Return (X, Y) of the center of cell containing provided text 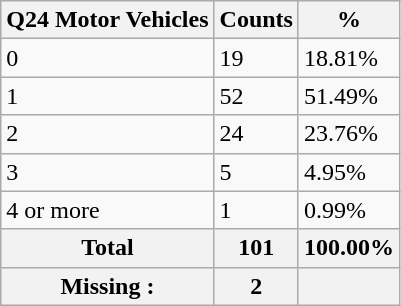
Missing : (108, 286)
51.49% (348, 96)
52 (256, 96)
24 (256, 134)
4.95% (348, 172)
0.99% (348, 210)
23.76% (348, 134)
5 (256, 172)
% (348, 20)
Counts (256, 20)
Q24 Motor Vehicles (108, 20)
Total (108, 248)
101 (256, 248)
3 (108, 172)
0 (108, 58)
100.00% (348, 248)
18.81% (348, 58)
4 or more (108, 210)
19 (256, 58)
